Scan for the cell matching the given text and deliver its [x, y] coordinate at center. 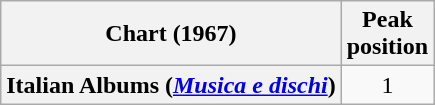
Chart (1967) [171, 34]
Italian Albums (Musica e dischi) [171, 85]
Peakposition [387, 34]
1 [387, 85]
